From the cell containing the given text, extract its center point as (X, Y) coordinate. 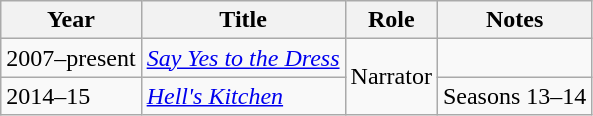
Year (71, 20)
Role (391, 20)
2014–15 (71, 96)
Narrator (391, 77)
Notes (514, 20)
Hell's Kitchen (243, 96)
Seasons 13–14 (514, 96)
Say Yes to the Dress (243, 58)
Title (243, 20)
2007–present (71, 58)
